Provide the [X, Y] coordinate of the cell's center where the given text is located.  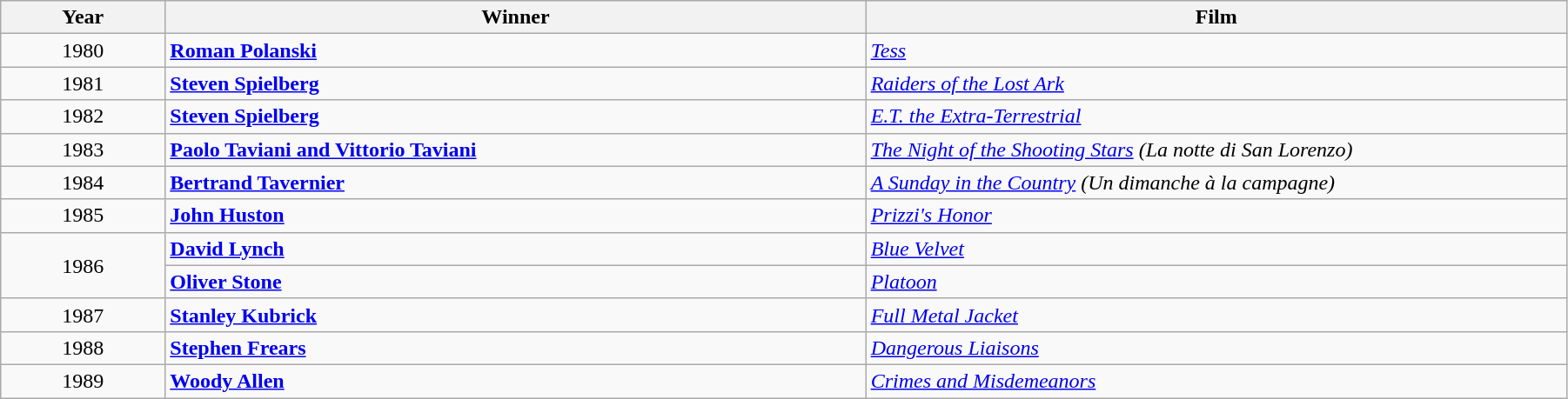
E.T. the Extra-Terrestrial [1216, 116]
1982 [84, 116]
Prizzi's Honor [1216, 216]
Dangerous Liaisons [1216, 348]
The Night of the Shooting Stars (La notte di San Lorenzo) [1216, 150]
John Huston [515, 216]
1983 [84, 150]
Bertrand Tavernier [515, 183]
1988 [84, 348]
Paolo Taviani and Vittorio Taviani [515, 150]
Blue Velvet [1216, 249]
Platoon [1216, 282]
Roman Polanski [515, 50]
Crimes and Misdemeanors [1216, 381]
Raiders of the Lost Ark [1216, 83]
1984 [84, 183]
Year [84, 17]
1981 [84, 83]
Stanley Kubrick [515, 315]
Full Metal Jacket [1216, 315]
Film [1216, 17]
1980 [84, 50]
Stephen Frears [515, 348]
1986 [84, 265]
David Lynch [515, 249]
1987 [84, 315]
Woody Allen [515, 381]
Oliver Stone [515, 282]
Winner [515, 17]
A Sunday in the Country (Un dimanche à la campagne) [1216, 183]
1989 [84, 381]
Tess [1216, 50]
1985 [84, 216]
